Return (x, y) of the center of cell containing provided text 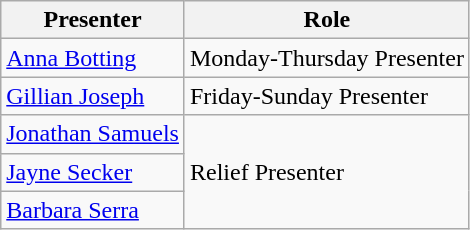
Jayne Secker (93, 172)
Anna Botting (93, 58)
Gillian Joseph (93, 96)
Monday-Thursday Presenter (326, 58)
Relief Presenter (326, 172)
Friday-Sunday Presenter (326, 96)
Jonathan Samuels (93, 134)
Barbara Serra (93, 210)
Role (326, 20)
Presenter (93, 20)
